Return (x, y) of the center of cell containing provided text 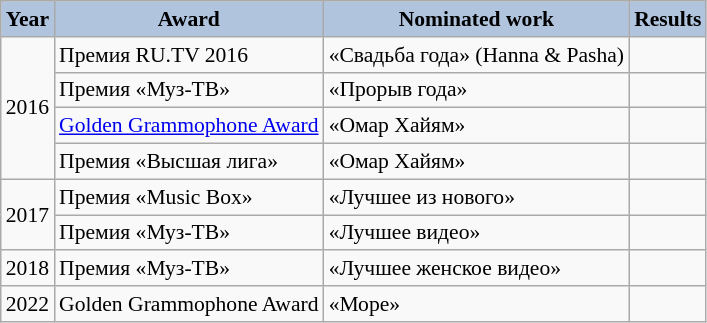
«Свадьба года» (Hanna & Pasha) (477, 55)
Nominated work (477, 19)
2016 (28, 108)
«Лучшее из нового» (477, 197)
2022 (28, 304)
Премия RU.TV 2016 (189, 55)
Results (668, 19)
«Прорыв года» (477, 90)
2018 (28, 269)
Премия «Высшая лига» (189, 162)
Year (28, 19)
Премия «Music Box» (189, 197)
2017 (28, 214)
«Лучшее женское видео» (477, 269)
«Лучшее видео» (477, 233)
«Море» (477, 304)
Award (189, 19)
